Provide the (X, Y) coordinate of the cell's center where the given text is located.  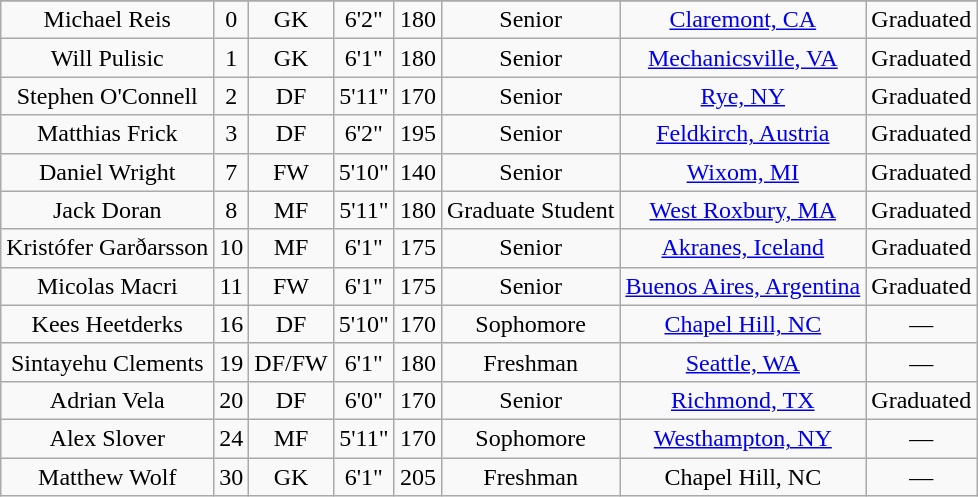
Richmond, TX (743, 400)
19 (232, 362)
7 (232, 172)
11 (232, 286)
24 (232, 438)
0 (232, 20)
Alex Slover (108, 438)
Seattle, WA (743, 362)
Micolas Macri (108, 286)
Rye, NY (743, 96)
DF/FW (291, 362)
Stephen O'Connell (108, 96)
8 (232, 210)
West Roxbury, MA (743, 210)
140 (418, 172)
Westhampton, NY (743, 438)
Wixom, MI (743, 172)
30 (232, 477)
16 (232, 324)
Adrian Vela (108, 400)
6'0" (364, 400)
205 (418, 477)
10 (232, 248)
2 (232, 96)
Akranes, Iceland (743, 248)
Buenos Aires, Argentina (743, 286)
Michael Reis (108, 20)
Claremont, CA (743, 20)
1 (232, 58)
Matthias Frick (108, 134)
3 (232, 134)
Kees Heetderks (108, 324)
20 (232, 400)
Kristófer Garðarsson (108, 248)
Daniel Wright (108, 172)
Graduate Student (530, 210)
Sintayehu Clements (108, 362)
195 (418, 134)
Jack Doran (108, 210)
Mechanicsville, VA (743, 58)
Matthew Wolf (108, 477)
Feldkirch, Austria (743, 134)
Will Pulisic (108, 58)
